Determine the [x, y] coordinate at the center of the cell enclosing the given text.  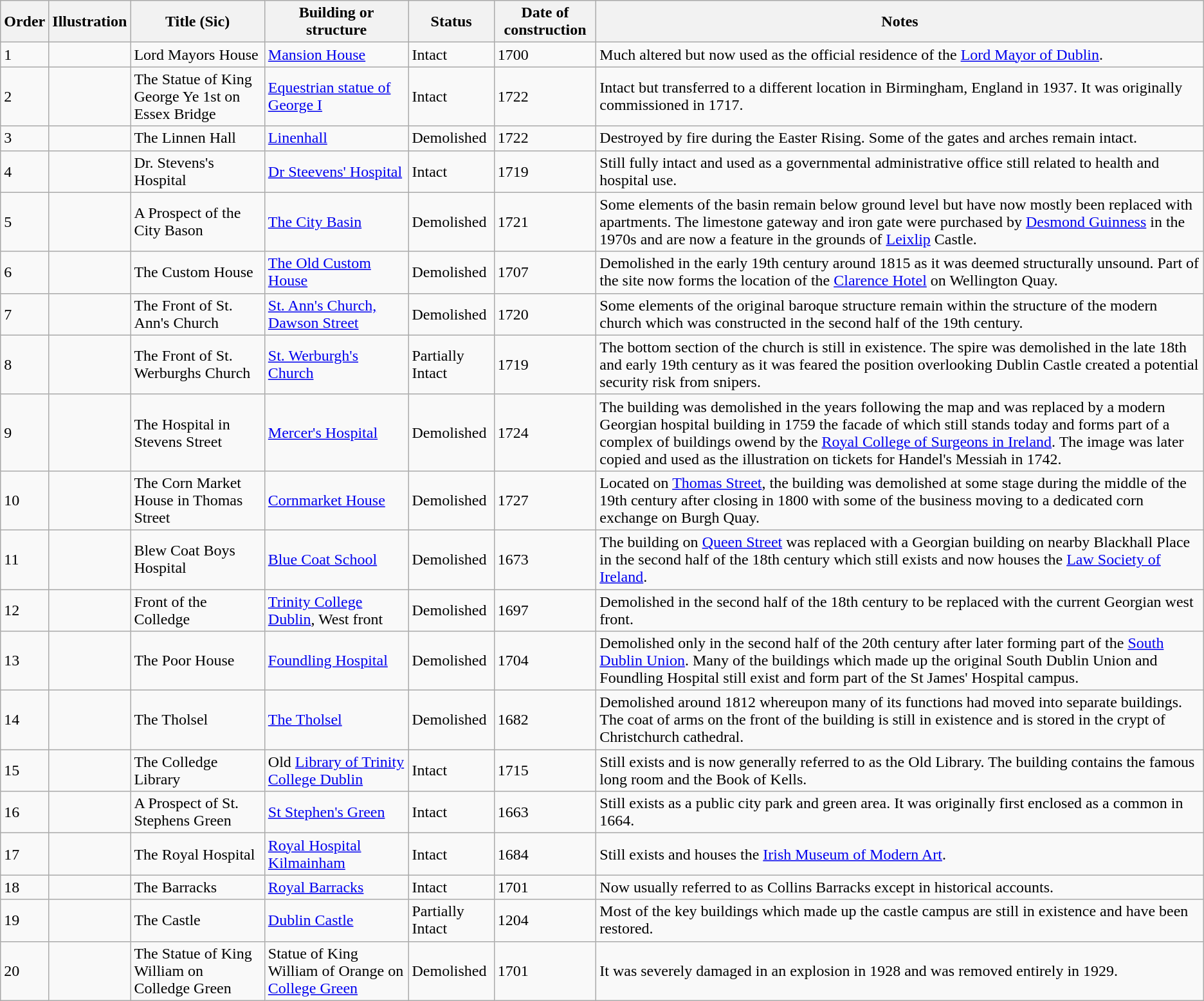
Date of construction [545, 22]
14 [24, 720]
1700 [545, 55]
Blue Coat School [336, 559]
18 [24, 887]
St Stephen's Green [336, 813]
St. Werburgh's Church [336, 365]
Intact but transferred to a different location in Birmingham, England in 1937. It was originally commissioned in 1717. [900, 96]
The City Basin [336, 222]
19 [24, 921]
The Barracks [197, 887]
8 [24, 365]
Still exists as a public city park and green area. It was originally first enclosed as a common in 1664. [900, 813]
Royal Hospital Kilmainham [336, 854]
Cornmarket House [336, 500]
1727 [545, 500]
1684 [545, 854]
Dr. Stevens's Hospital [197, 171]
1704 [545, 661]
The Castle [197, 921]
13 [24, 661]
1724 [545, 432]
Still fully intact and used as a governmental administrative office still related to health and hospital use. [900, 171]
2 [24, 96]
Destroyed by fire during the Easter Rising. Some of the gates and arches remain intact. [900, 138]
Blew Coat Boys Hospital [197, 559]
15 [24, 770]
Foundling Hospital [336, 661]
Dublin Castle [336, 921]
1720 [545, 314]
Most of the key buildings which made up the castle campus are still in existence and have been restored. [900, 921]
Still exists and houses the Irish Museum of Modern Art. [900, 854]
The Corn Market House in Thomas Street [197, 500]
1682 [545, 720]
5 [24, 222]
Front of the Colledge [197, 609]
Building or structure [336, 22]
Dr Steevens' Hospital [336, 171]
Lord Mayors House [197, 55]
17 [24, 854]
The Royal Hospital [197, 854]
1697 [545, 609]
Trinity College Dublin, West front [336, 609]
The Front of St. Ann's Church [197, 314]
Title (Sic) [197, 22]
Linenhall [336, 138]
Mercer's Hospital [336, 432]
1673 [545, 559]
1204 [545, 921]
It was severely damaged in an explosion in 1928 and was removed entirely in 1929. [900, 971]
Still exists and is now generally referred to as the Old Library. The building contains the famous long room and the Book of Kells. [900, 770]
7 [24, 314]
1721 [545, 222]
4 [24, 171]
The Custom House [197, 273]
The Poor House [197, 661]
16 [24, 813]
A Prospect of St. Stephens Green [197, 813]
The Statue of King William on Colledge Green [197, 971]
1707 [545, 273]
6 [24, 273]
The Colledge Library [197, 770]
11 [24, 559]
Illustration [90, 22]
The Old Custom House [336, 273]
St. Ann's Church, Dawson Street [336, 314]
Mansion House [336, 55]
Now usually referred to as Collins Barracks except in historical accounts. [900, 887]
12 [24, 609]
The Statue of King George Ye 1st on Essex Bridge [197, 96]
3 [24, 138]
Notes [900, 22]
10 [24, 500]
Status [452, 22]
1 [24, 55]
Statue of King William of Orange on College Green [336, 971]
Much altered but now used as the official residence of the Lord Mayor of Dublin. [900, 55]
Demolished in the second half of the 18th century to be replaced with the current Georgian west front. [900, 609]
A Prospect of the City Bason [197, 222]
Equestrian statue of George I [336, 96]
Order [24, 22]
Old Library of Trinity College Dublin [336, 770]
9 [24, 432]
The Hospital in Stevens Street [197, 432]
The Linnen Hall [197, 138]
1663 [545, 813]
The Front of St. Werburghs Church [197, 365]
1715 [545, 770]
Royal Barracks [336, 887]
20 [24, 971]
